Pinpoint the cell where the given text exists, returning its (X, Y) midpoint coordinate. 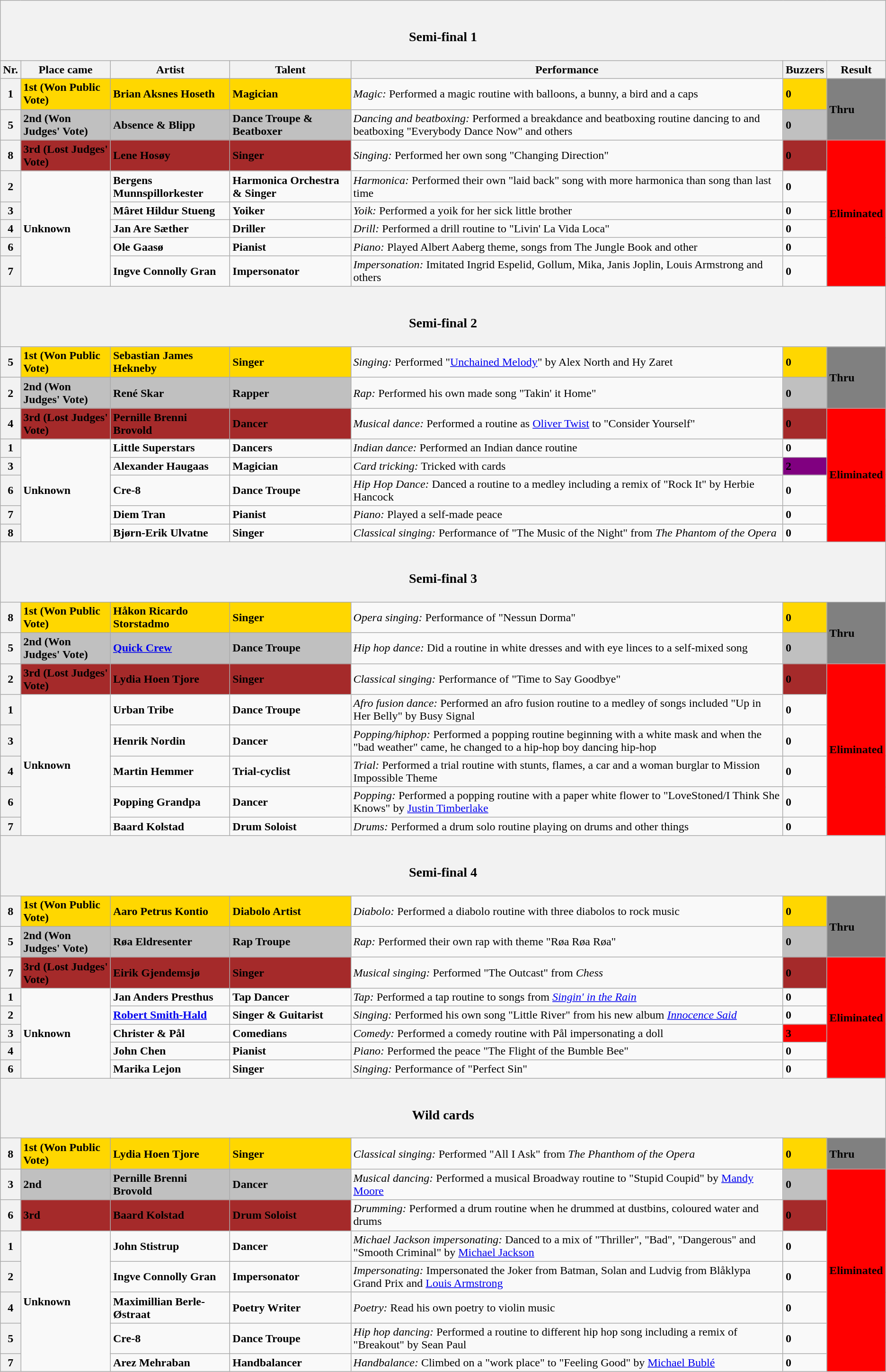
John Stistrup (170, 1246)
Diabolo: Performed a diabolo routine with three diabolos to rock music (567, 911)
Musical dance: Performed a routine as Oliver Twist to "Consider Yourself" (567, 424)
Martin Hemmer (170, 771)
Hip Hop Dance: Danced a routine to a medley including a remix of "Rock It" by Herbie Hancock (567, 490)
Classical singing: Performed "All I Ask" from The Phanthom of the Opera (567, 1153)
John Chen (170, 1051)
Little Superstars (170, 448)
Singer & Guitarist (291, 1015)
Classical singing: Performance of "The Music of the Night" from The Phantom of the Opera (567, 533)
Impersonation: Imitated Ingrid Espelid, Gollum, Mika, Janis Joplin, Louis Armstrong and others (567, 271)
Mâret Hildur Stueng (170, 211)
Drumming: Performed a drum routine when he drummed at dustbins, coloured water and drums (567, 1215)
Trial-cyclist (291, 771)
Arez Mehraban (170, 1363)
Magic: Performed a magic routine with balloons, a bunny, a bird and a caps (567, 94)
Rap: Performed his own made song "Takin' it Home" (567, 393)
Aaro Petrus Kontio (170, 911)
Håkon Ricardo Storstadmo (170, 617)
Michael Jackson impersonating: Danced to a mix of "Thriller", "Bad", "Dangerous" and "Smooth Criminal" by Michael Jackson (567, 1246)
Dancing and beatboxing: Performed a breakdance and beatboxing routine dancing to and beatboxing "Everybody Dance Now" and others (567, 125)
Semi-final 3 (443, 572)
Brian Aksnes Hoseth (170, 94)
Musical dancing: Performed a musical Broadway routine to "Stupid Coupid" by Mandy Moore (567, 1185)
Singing: Performed his own song "Little River" from his new album Innocence Said (567, 1015)
Dancers (291, 448)
Card tricking: Tricked with cards (567, 466)
Ole Gaasø (170, 246)
Trial: Performed a trial routine with stunts, flames, a car and a woman burglar to Mission Impossible Theme (567, 771)
Jan Anders Presthus (170, 997)
Talent (291, 70)
Classical singing: Performance of "Time to Say Goodbye" (567, 679)
Rap Troupe (291, 941)
Hip hop dance: Did a routine in white dresses and with eye linces to a self-mixed song (567, 648)
Popping/hiphop: Performed a popping routine beginning with a white mask and when the "bad weather" came, he changed to a hip-hop boy dancing hip-hop (567, 741)
Urban Tribe (170, 710)
Yoik: Performed a yoik for her sick little brother (567, 211)
Wild cards (443, 1108)
Yoiker (291, 211)
Handbalance: Climbed on a "work place" to "Feeling Good" by Michael Bublé (567, 1363)
Tap Dancer (291, 997)
Røa Eldresenter (170, 941)
Hip hop dancing: Performed a routine to different hip hop song including a remix of "Breakout" by Sean Paul (567, 1338)
Singing: Performed her own song "Changing Direction" (567, 155)
Diem Tran (170, 515)
Artist (170, 70)
Handbalancer (291, 1363)
Musical singing: Performed "The Outcast" from Chess (567, 973)
Semi-final 2 (443, 317)
Absence & Blipp (170, 125)
René Skar (170, 393)
Buzzers (805, 70)
Singing: Performance of "Perfect Sin" (567, 1069)
2nd (66, 1185)
Harmonica Orchestra & Singer (291, 186)
Rapper (291, 393)
3rd (66, 1215)
Result (856, 70)
Impersonating: Impersonated the Joker from Batman, Solan and Ludvig from Blåklypa Grand Prix and Louis Armstrong (567, 1276)
Jan Are Sæther (170, 229)
Comedy: Performed a comedy routine with Pål impersonating a doll (567, 1033)
Popping Grandpa (170, 802)
Drums: Performed a drum solo routine playing on drums and other things (567, 827)
Popping: Performed a popping routine with a paper white flower to "LoveStoned/I Think She Knows" by Justin Timberlake (567, 802)
Christer & Pål (170, 1033)
Eirik Gjendemsjø (170, 973)
Maximillian Berle-Østraat (170, 1308)
Comedians (291, 1033)
Place came (66, 70)
Semi-final 1 (443, 30)
Driller (291, 229)
Bergens Munnspillorkester (170, 186)
Rap: Performed their own rap with theme "Røa Røa Røa" (567, 941)
Piano: Played a self-made peace (567, 515)
Sebastian James Hekneby (170, 362)
Tap: Performed a tap routine to songs from Singin' in the Rain (567, 997)
Drill: Performed a drill routine to "Livin' La Vida Loca" (567, 229)
Robert Smith-Hald (170, 1015)
Nr. (10, 70)
Henrik Nordin (170, 741)
Lene Hosøy (170, 155)
Afro fusion dance: Performed an afro fusion routine to a medley of songs included "Up in Her Belly" by Busy Signal (567, 710)
Piano: Performed the peace "The Flight of the Bumble Bee" (567, 1051)
Poetry Writer (291, 1308)
Singing: Performed "Unchained Melody" by Alex North and Hy Zaret (567, 362)
Semi-final 4 (443, 866)
Bjørn-Erik Ulvatne (170, 533)
Diabolo Artist (291, 911)
Alexander Haugaas (170, 466)
Opera singing: Performance of "Nessun Dorma" (567, 617)
Performance (567, 70)
Piano: Played Albert Aaberg theme, songs from The Jungle Book and other (567, 246)
Dance Troupe & Beatboxer (291, 125)
Marika Lejon (170, 1069)
Quick Crew (170, 648)
Harmonica: Performed their own "laid back" song with more harmonica than song than last time (567, 186)
Indian dance: Performed an Indian dance routine (567, 448)
Poetry: Read his own poetry to violin music (567, 1308)
